Extract the (x, y) coordinate from the center of the cell holding the provided text.  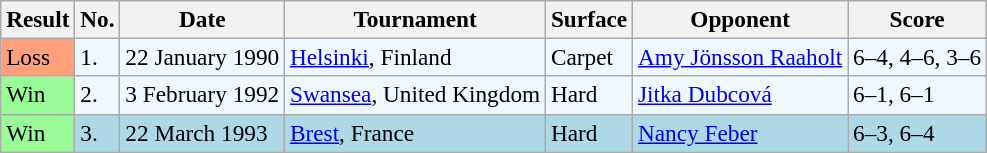
Nancy Feber (740, 133)
3. (98, 133)
6–3, 6–4 (918, 133)
Brest, France (416, 133)
Surface (590, 19)
22 January 1990 (202, 57)
Opponent (740, 19)
Amy Jönsson Raaholt (740, 57)
2. (98, 95)
22 March 1993 (202, 133)
Swansea, United Kingdom (416, 95)
Jitka Dubcová (740, 95)
Tournament (416, 19)
6–4, 4–6, 3–6 (918, 57)
3 February 1992 (202, 95)
No. (98, 19)
Score (918, 19)
1. (98, 57)
Loss (38, 57)
6–1, 6–1 (918, 95)
Result (38, 19)
Date (202, 19)
Carpet (590, 57)
Helsinki, Finland (416, 57)
